Search for the cell housing the specified text and yield its (X, Y) center coordinate. 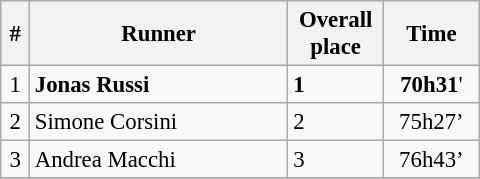
Time (432, 34)
# (16, 34)
Runner (158, 34)
76h43’ (432, 160)
Andrea Macchi (158, 160)
Jonas Russi (158, 85)
Simone Corsini (158, 122)
70h31' (432, 85)
Overall place (336, 34)
75h27’ (432, 122)
